Extract the (X, Y) coordinate from the center of the cell holding the provided text.  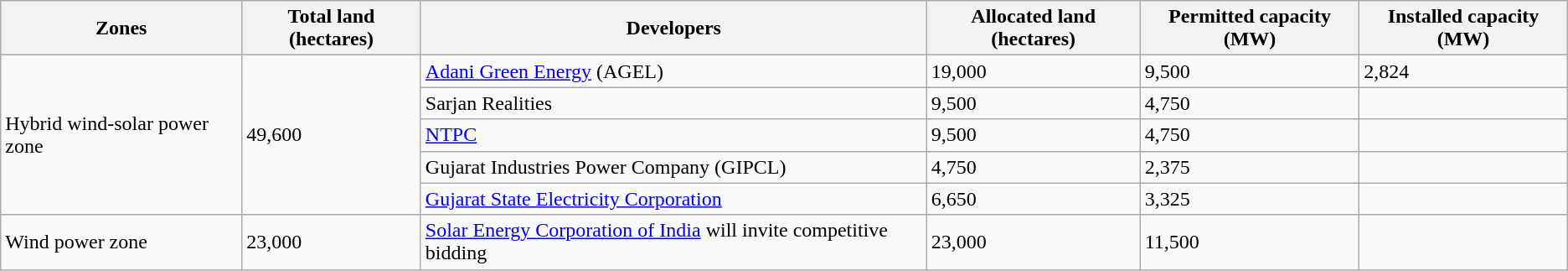
Installed capacity (MW) (1463, 29)
Wind power zone (121, 242)
Total land (hectares) (332, 29)
Sarjan Realities (673, 103)
Gujarat Industries Power Company (GIPCL) (673, 167)
Gujarat State Electricity Corporation (673, 199)
49,600 (332, 135)
Allocated land (hectares) (1034, 29)
3,325 (1250, 199)
Hybrid wind-solar power zone (121, 135)
Permitted capacity (MW) (1250, 29)
19,000 (1034, 71)
2,375 (1250, 167)
11,500 (1250, 242)
6,650 (1034, 199)
Zones (121, 29)
2,824 (1463, 71)
Adani Green Energy (AGEL) (673, 71)
NTPC (673, 135)
Developers (673, 29)
Solar Energy Corporation of India will invite competitive bidding (673, 242)
